Locate the cell with the specified text and output its [x, y] center coordinate. 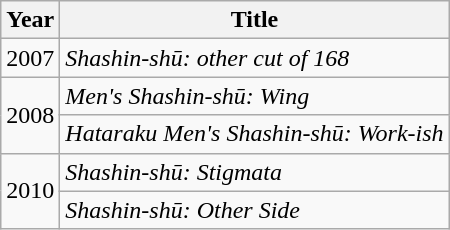
Shashin-shū: Other Side [254, 210]
Shashin-shū: Stigmata [254, 172]
Year [30, 20]
Title [254, 20]
Hataraku Men's Shashin-shū: Work-ish [254, 134]
2008 [30, 115]
Shashin-shū: other cut of 168 [254, 58]
Men's Shashin-shū: Wing [254, 96]
2010 [30, 191]
2007 [30, 58]
